Capture the cell that displays the provided text and extract its (X, Y) central coordinate. 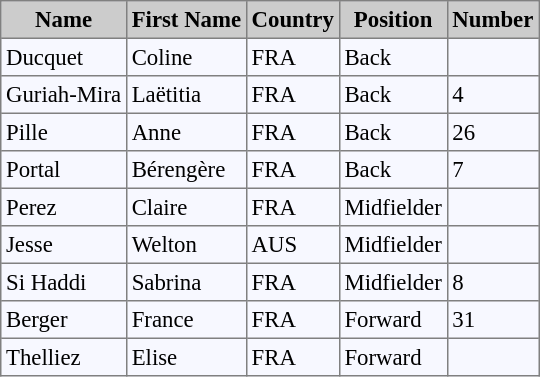
Portal (64, 170)
31 (493, 320)
Si Haddi (64, 282)
Country (292, 20)
Berger (64, 320)
Elise (186, 357)
26 (493, 132)
France (186, 320)
Guriah-Mira (64, 95)
Anne (186, 132)
7 (493, 170)
Bérengère (186, 170)
Thelliez (64, 357)
First Name (186, 20)
Sabrina (186, 282)
Coline (186, 57)
AUS (292, 245)
Laëtitia (186, 95)
Pille (64, 132)
8 (493, 282)
Perez (64, 207)
Name (64, 20)
Position (393, 20)
Welton (186, 245)
Jesse (64, 245)
Ducquet (64, 57)
Number (493, 20)
4 (493, 95)
Claire (186, 207)
